Find where the given text appears and provide that cell's center as [x, y] coordinate. 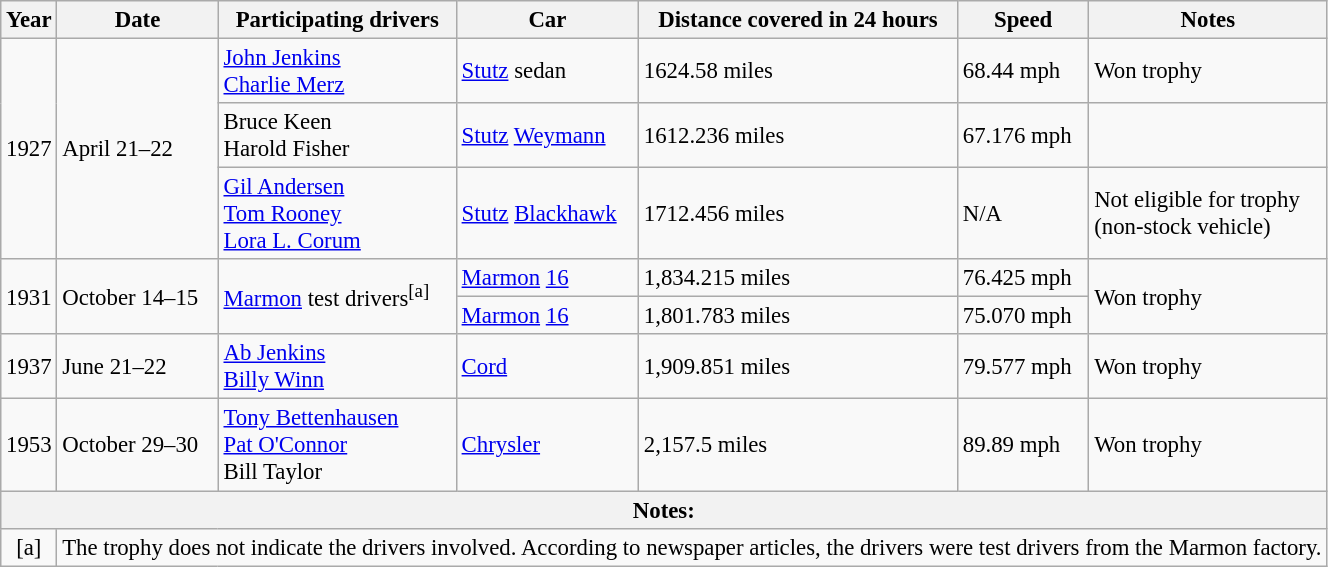
Bruce KeenHarold Fisher [337, 136]
Tony Bettenhausen Pat O'Connor Bill Taylor [337, 445]
Year [29, 20]
1931 [29, 296]
Notes [1208, 20]
1612.236 miles [798, 136]
Stutz Weymann [547, 136]
Not eligible for trophy(non-stock vehicle) [1208, 214]
68.44 mph [1022, 72]
Stutz sedan [547, 72]
John JenkinsCharlie Merz [337, 72]
1,909.851 miles [798, 366]
76.425 mph [1022, 278]
Speed [1022, 20]
Stutz Blackhawk [547, 214]
Cord [547, 366]
June 21–22 [138, 366]
1624.58 miles [798, 72]
Notes: [664, 510]
Gil AndersenTom RooneyLora L. Corum [337, 214]
2,157.5 miles [798, 445]
October 29–30 [138, 445]
Date [138, 20]
Marmon test drivers[a] [337, 296]
79.577 mph [1022, 366]
Car [547, 20]
75.070 mph [1022, 316]
67.176 mph [1022, 136]
1927 [29, 150]
N/A [1022, 214]
October 14–15 [138, 296]
89.89 mph [1022, 445]
1953 [29, 445]
1712.456 miles [798, 214]
Ab Jenkins Billy Winn [337, 366]
1,834.215 miles [798, 278]
Distance covered in 24 hours [798, 20]
April 21–22 [138, 150]
Chrysler [547, 445]
Participating drivers [337, 20]
1937 [29, 366]
1,801.783 miles [798, 316]
[a] [29, 547]
The trophy does not indicate the drivers involved. According to newspaper articles, the drivers were test drivers from the Marmon factory. [692, 547]
